Return the (x, y) coordinate for the center point of the cell that contains the specified text.  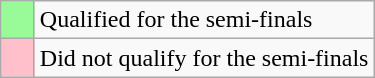
Did not qualify for the semi-finals (204, 58)
Qualified for the semi-finals (204, 20)
